Pinpoint the cell where the given text exists, returning its [X, Y] midpoint coordinate. 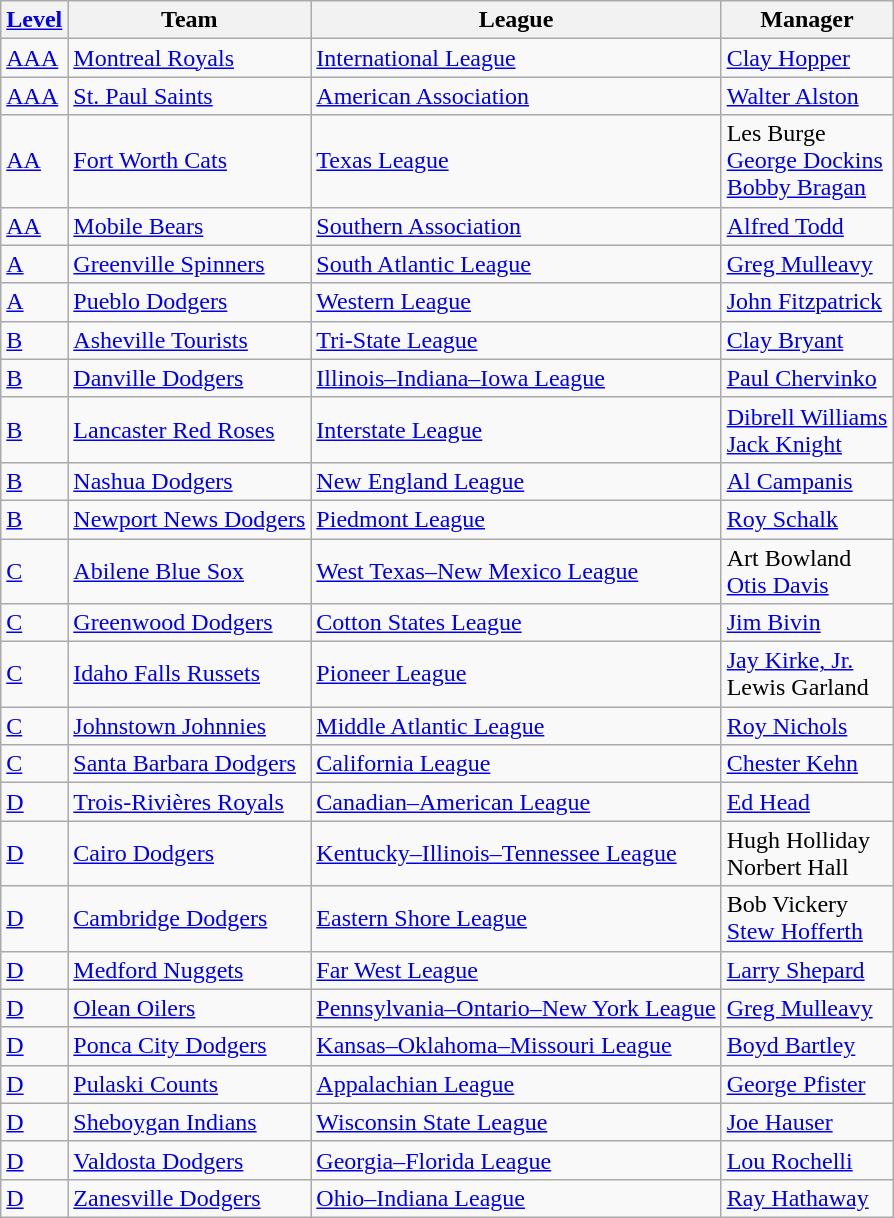
Ohio–Indiana League [516, 1198]
Far West League [516, 970]
Clay Hopper [807, 58]
International League [516, 58]
Interstate League [516, 430]
George Pfister [807, 1084]
Fort Worth Cats [190, 161]
Santa Barbara Dodgers [190, 764]
Texas League [516, 161]
Pueblo Dodgers [190, 302]
Greenville Spinners [190, 264]
Medford Nuggets [190, 970]
Johnstown Johnnies [190, 726]
Western League [516, 302]
Team [190, 20]
Abilene Blue Sox [190, 570]
Olean Oilers [190, 1008]
California League [516, 764]
Piedmont League [516, 519]
Walter Alston [807, 96]
Wisconsin State League [516, 1122]
Cairo Dodgers [190, 854]
Lou Rochelli [807, 1160]
Paul Chervinko [807, 378]
Nashua Dodgers [190, 481]
Trois-Rivières Royals [190, 802]
Clay Bryant [807, 340]
Georgia–Florida League [516, 1160]
Kansas–Oklahoma–Missouri League [516, 1046]
Roy Nichols [807, 726]
Kentucky–Illinois–Tennessee League [516, 854]
Larry Shepard [807, 970]
Mobile Bears [190, 226]
Newport News Dodgers [190, 519]
Manager [807, 20]
Illinois–Indiana–Iowa League [516, 378]
Appalachian League [516, 1084]
Ponca City Dodgers [190, 1046]
Al Campanis [807, 481]
Cotton States League [516, 623]
Dibrell WilliamsJack Knight [807, 430]
Joe Hauser [807, 1122]
Roy Schalk [807, 519]
Level [34, 20]
Hugh HollidayNorbert Hall [807, 854]
Cambridge Dodgers [190, 918]
West Texas–New Mexico League [516, 570]
Jay Kirke, Jr.Lewis Garland [807, 674]
Canadian–American League [516, 802]
Chester Kehn [807, 764]
Ray Hathaway [807, 1198]
Boyd Bartley [807, 1046]
League [516, 20]
Pennsylvania–Ontario–New York League [516, 1008]
Zanesville Dodgers [190, 1198]
Montreal Royals [190, 58]
American Association [516, 96]
Middle Atlantic League [516, 726]
Pioneer League [516, 674]
Lancaster Red Roses [190, 430]
John Fitzpatrick [807, 302]
Idaho Falls Russets [190, 674]
Art BowlandOtis Davis [807, 570]
Jim Bivin [807, 623]
Sheboygan Indians [190, 1122]
Les BurgeGeorge DockinsBobby Bragan [807, 161]
Ed Head [807, 802]
Tri-State League [516, 340]
Eastern Shore League [516, 918]
Danville Dodgers [190, 378]
Valdosta Dodgers [190, 1160]
Pulaski Counts [190, 1084]
Southern Association [516, 226]
South Atlantic League [516, 264]
Alfred Todd [807, 226]
Asheville Tourists [190, 340]
Bob VickeryStew Hofferth [807, 918]
St. Paul Saints [190, 96]
New England League [516, 481]
Greenwood Dodgers [190, 623]
